Provide the [X, Y] coordinate of the cell's center where the given text is located.  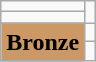
Bronze [43, 42]
